Detect which cell encompasses the target text, then output its (X, Y) center coordinate. 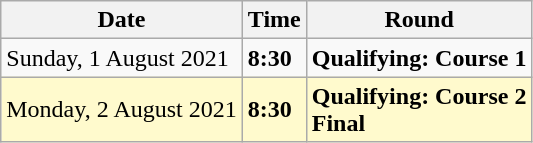
Qualifying: Course 2Final (419, 110)
Monday, 2 August 2021 (122, 110)
Time (274, 20)
Sunday, 1 August 2021 (122, 58)
Qualifying: Course 1 (419, 58)
Date (122, 20)
Round (419, 20)
